Determine the [X, Y] coordinate at the center of the cell enclosing the given text.  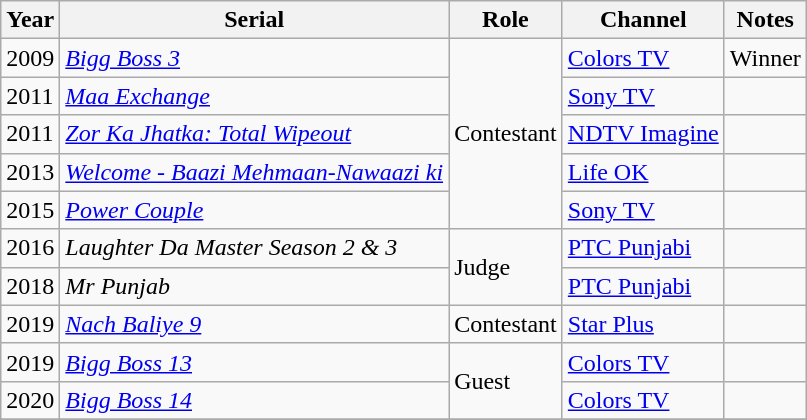
Winner [765, 58]
2016 [30, 248]
Zor Ka Jhatka: Total Wipeout [254, 134]
Judge [506, 267]
Welcome - Baazi Mehmaan-Nawaazi ki [254, 172]
2013 [30, 172]
2009 [30, 58]
Serial [254, 20]
Life OK [643, 172]
Bigg Boss 14 [254, 400]
Bigg Boss 3 [254, 58]
Guest [506, 381]
Star Plus [643, 324]
Power Couple [254, 210]
2015 [30, 210]
Notes [765, 20]
2020 [30, 400]
Nach Baliye 9 [254, 324]
Bigg Boss 13 [254, 362]
Role [506, 20]
Laughter Da Master Season 2 & 3 [254, 248]
Channel [643, 20]
Maa Exchange [254, 96]
Mr Punjab [254, 286]
2018 [30, 286]
Year [30, 20]
NDTV Imagine [643, 134]
